Output the (x, y) coordinate of the center of the cell containing the given text.  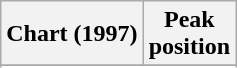
Peakposition (189, 34)
Chart (1997) (72, 34)
